For the text-containing cell, return its midpoint in [x, y] coordinate format. 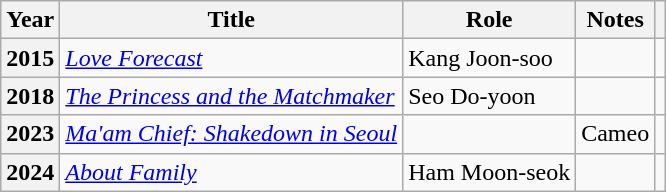
2023 [30, 134]
Love Forecast [232, 58]
Ma'am Chief: Shakedown in Seoul [232, 134]
Notes [616, 20]
Role [490, 20]
Seo Do-yoon [490, 96]
Ham Moon-seok [490, 172]
2018 [30, 96]
Cameo [616, 134]
Title [232, 20]
About Family [232, 172]
2024 [30, 172]
2015 [30, 58]
Kang Joon-soo [490, 58]
Year [30, 20]
The Princess and the Matchmaker [232, 96]
